Scan for the cell matching the given text and deliver its [X, Y] coordinate at center. 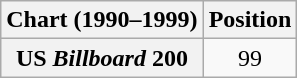
Position [250, 20]
99 [250, 58]
Chart (1990–1999) [102, 20]
US Billboard 200 [102, 58]
